Search for the cell housing the specified text and yield its (X, Y) center coordinate. 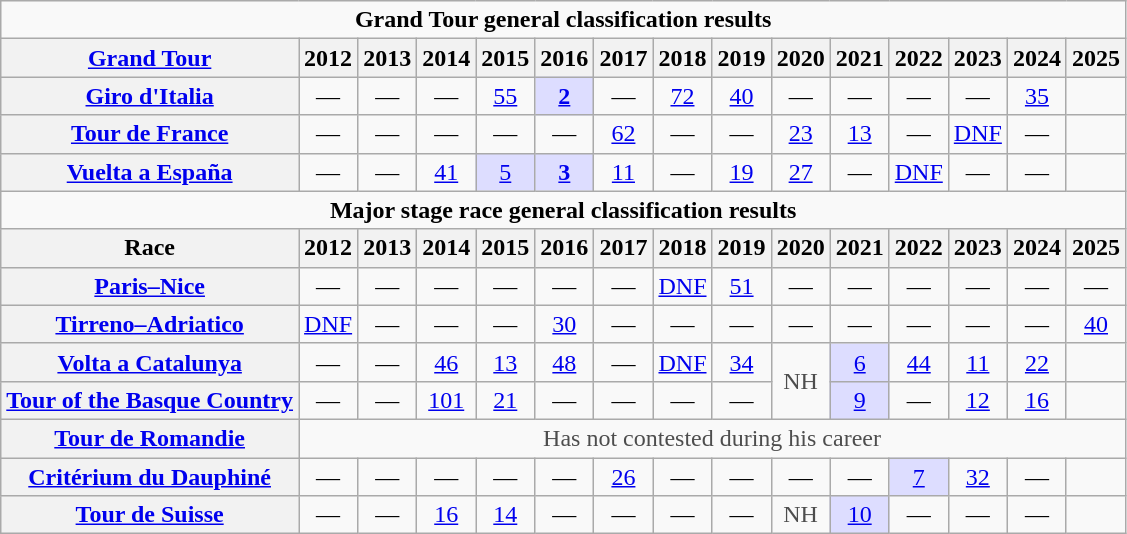
44 (918, 362)
Volta a Catalunya (150, 362)
Tour de Romandie (150, 438)
Grand Tour (150, 58)
35 (1036, 96)
6 (860, 362)
41 (446, 172)
30 (564, 324)
9 (860, 400)
5 (506, 172)
Giro d'Italia (150, 96)
55 (506, 96)
62 (624, 134)
101 (446, 400)
27 (800, 172)
Paris–Nice (150, 286)
Grand Tour general classification results (564, 20)
51 (742, 286)
14 (506, 515)
26 (624, 477)
7 (918, 477)
Race (150, 248)
22 (1036, 362)
Vuelta a España (150, 172)
2 (564, 96)
3 (564, 172)
32 (978, 477)
19 (742, 172)
72 (682, 96)
Tirreno–Adriatico (150, 324)
21 (506, 400)
Major stage race general classification results (564, 210)
46 (446, 362)
Has not contested during his career (712, 438)
Critérium du Dauphiné (150, 477)
48 (564, 362)
Tour de France (150, 134)
10 (860, 515)
Tour of the Basque Country (150, 400)
12 (978, 400)
Tour de Suisse (150, 515)
34 (742, 362)
23 (800, 134)
